Return the (x, y) coordinate for the center point of the cell that contains the specified text.  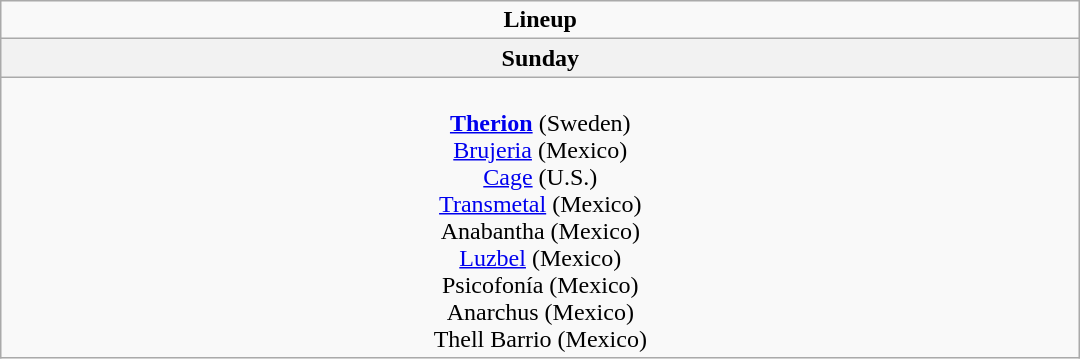
Sunday (540, 58)
Lineup (540, 20)
